Determine the [x, y] coordinate at the center of the cell enclosing the given text.  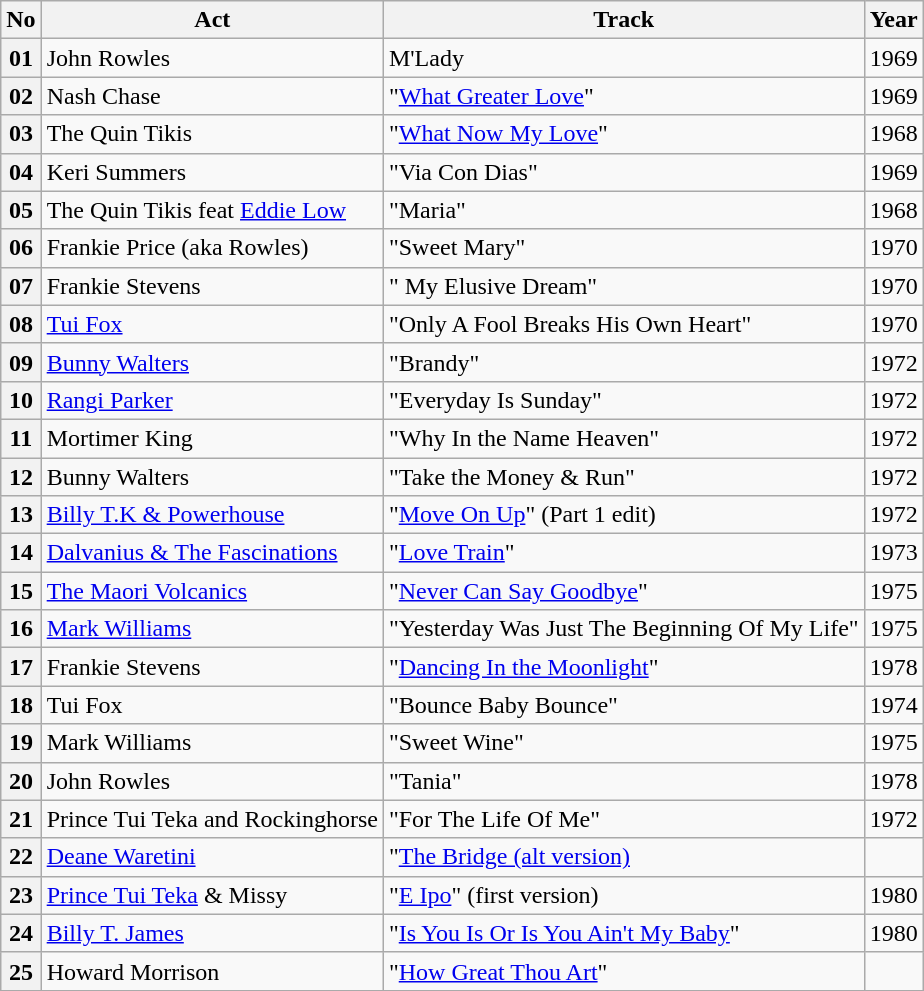
"Tania" [624, 781]
Billy T.K & Powerhouse [212, 515]
"Why In the Name Heaven" [624, 438]
"Take the Money & Run" [624, 477]
25 [21, 971]
"Sweet Mary" [624, 248]
The Quin Tikis [212, 134]
Year [894, 20]
Mortimer King [212, 438]
02 [21, 96]
1973 [894, 553]
"Maria" [624, 210]
"Move On Up" (Part 1 edit) [624, 515]
"Only A Fool Breaks His Own Heart" [624, 324]
11 [21, 438]
"What Greater Love" [624, 96]
No [21, 20]
" My Elusive Dream" [624, 286]
"Brandy" [624, 362]
16 [21, 629]
10 [21, 400]
"Is You Is Or Is You Ain't My Baby" [624, 933]
Rangi Parker [212, 400]
"Dancing In the Moonlight" [624, 667]
17 [21, 667]
03 [21, 134]
Frankie Price (aka Rowles) [212, 248]
07 [21, 286]
"What Now My Love" [624, 134]
12 [21, 477]
"Never Can Say Goodbye" [624, 591]
04 [21, 172]
Act [212, 20]
15 [21, 591]
The Maori Volcanics [212, 591]
Nash Chase [212, 96]
Track [624, 20]
"Yesterday Was Just The Beginning Of My Life" [624, 629]
"Via Con Dias" [624, 172]
20 [21, 781]
14 [21, 553]
08 [21, 324]
Deane Waretini [212, 857]
1974 [894, 705]
18 [21, 705]
"The Bridge (alt version) [624, 857]
"E Ipo" (first version) [624, 895]
13 [21, 515]
Keri Summers [212, 172]
09 [21, 362]
"How Great Thou Art" [624, 971]
"Sweet Wine" [624, 743]
"Love Train" [624, 553]
"Everyday Is Sunday" [624, 400]
05 [21, 210]
01 [21, 58]
Howard Morrison [212, 971]
19 [21, 743]
21 [21, 819]
24 [21, 933]
Dalvanius & The Fascinations [212, 553]
06 [21, 248]
M'Lady [624, 58]
22 [21, 857]
"For The Life Of Me" [624, 819]
The Quin Tikis feat Eddie Low [212, 210]
Billy T. James [212, 933]
Prince Tui Teka and Rockinghorse [212, 819]
"Bounce Baby Bounce" [624, 705]
Prince Tui Teka & Missy [212, 895]
23 [21, 895]
